For the text-containing cell, return its midpoint in [X, Y] coordinate format. 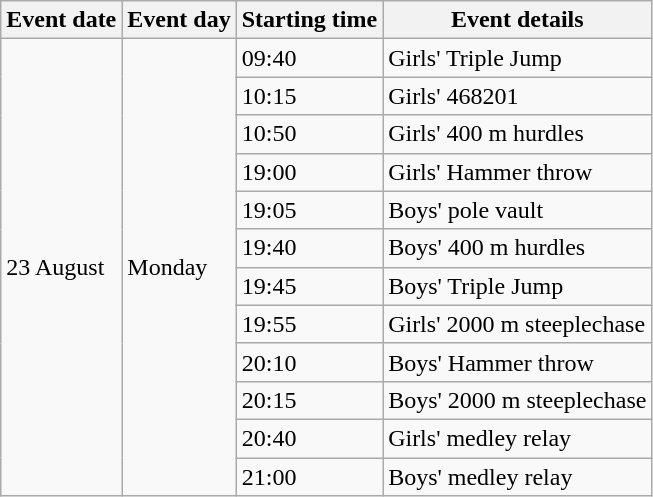
Girls' Triple Jump [518, 58]
Starting time [309, 20]
Girls' medley relay [518, 438]
19:05 [309, 210]
19:55 [309, 324]
Boys' Triple Jump [518, 286]
Event details [518, 20]
Boys' 2000 m steeplechase [518, 400]
19:40 [309, 248]
Boys' pole vault [518, 210]
Boys' Hammer throw [518, 362]
20:40 [309, 438]
20:15 [309, 400]
19:45 [309, 286]
20:10 [309, 362]
Monday [179, 268]
Girls' 2000 m steeplechase [518, 324]
10:15 [309, 96]
Event date [62, 20]
Girls' 468201 [518, 96]
21:00 [309, 477]
10:50 [309, 134]
Girls' 400 m hurdles [518, 134]
Boys' 400 m hurdles [518, 248]
09:40 [309, 58]
Girls' Hammer throw [518, 172]
Event day [179, 20]
23 August [62, 268]
Boys' medley relay [518, 477]
19:00 [309, 172]
